Provide the (x, y) coordinate of the cell's center where the given text is located.  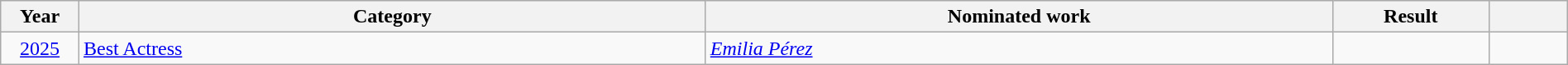
Nominated work (1019, 17)
Best Actress (392, 48)
Result (1411, 17)
2025 (40, 48)
Year (40, 17)
Category (392, 17)
Emilia Pérez (1019, 48)
